Return [x, y] of the center of cell containing provided text 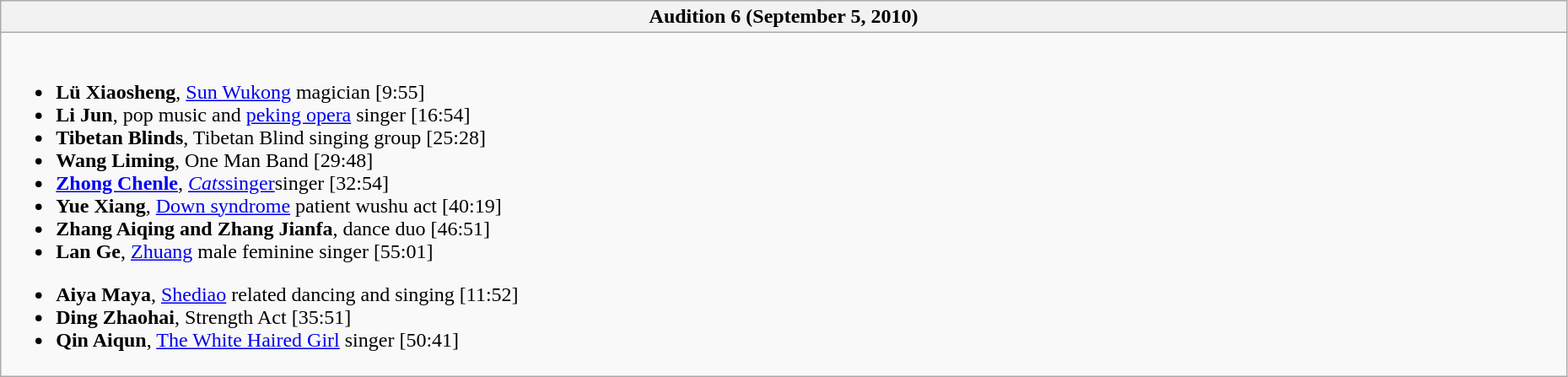
Audition 6 (September 5, 2010) [784, 17]
